Extract the [X, Y] coordinate from the center of the cell holding the provided text.  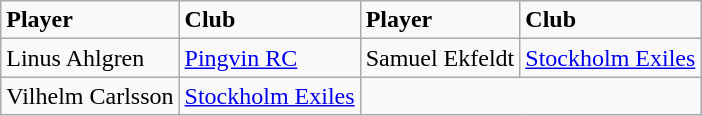
Samuel Ekfeldt [440, 58]
Pingvin RC [270, 58]
Linus Ahlgren [90, 58]
Vilhelm Carlsson [90, 96]
